Output the [X, Y] coordinate of the center of the cell containing the given text.  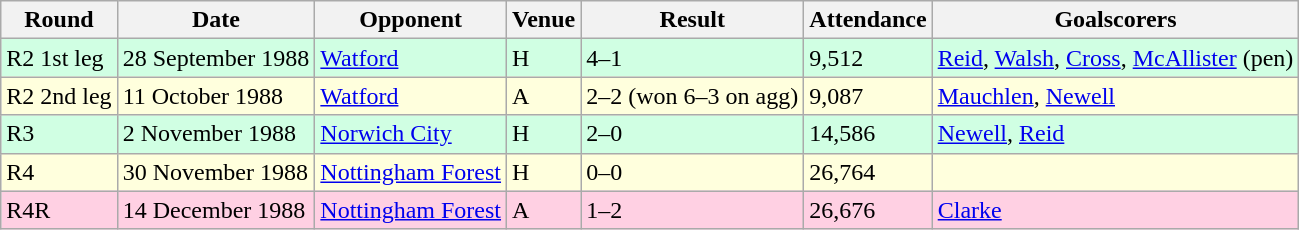
Newell, Reid [1116, 134]
Mauchlen, Newell [1116, 96]
4–1 [692, 58]
R3 [59, 134]
Clarke [1116, 210]
Venue [544, 20]
R2 2nd leg [59, 96]
28 September 1988 [216, 58]
Attendance [868, 20]
R4 [59, 172]
2 November 1988 [216, 134]
R4R [59, 210]
11 October 1988 [216, 96]
9,512 [868, 58]
Round [59, 20]
Opponent [411, 20]
0–0 [692, 172]
26,764 [868, 172]
Goalscorers [1116, 20]
14,586 [868, 134]
Result [692, 20]
30 November 1988 [216, 172]
26,676 [868, 210]
9,087 [868, 96]
Date [216, 20]
2–2 (won 6–3 on agg) [692, 96]
Reid, Walsh, Cross, McAllister (pen) [1116, 58]
1–2 [692, 210]
Norwich City [411, 134]
14 December 1988 [216, 210]
R2 1st leg [59, 58]
2–0 [692, 134]
